Scan for the cell matching the given text and deliver its [x, y] coordinate at center. 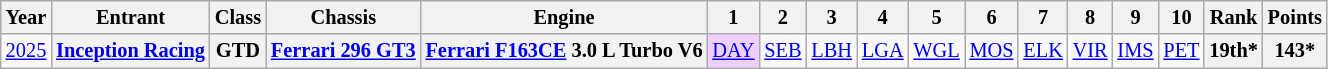
WGL [936, 51]
5 [936, 17]
9 [1136, 17]
Rank [1233, 17]
Ferrari 296 GT3 [344, 51]
Ferrari F163CE 3.0 L Turbo V6 [564, 51]
Chassis [344, 17]
Class [238, 17]
2 [782, 17]
Points [1295, 17]
19th* [1233, 51]
143* [1295, 51]
SEB [782, 51]
DAY [733, 51]
VIR [1090, 51]
8 [1090, 17]
10 [1181, 17]
Entrant [130, 17]
GTD [238, 51]
PET [1181, 51]
LBH [831, 51]
7 [1042, 17]
ELK [1042, 51]
4 [883, 17]
Year [26, 17]
3 [831, 17]
IMS [1136, 51]
2025 [26, 51]
1 [733, 17]
Engine [564, 17]
6 [992, 17]
Inception Racing [130, 51]
MOS [992, 51]
LGA [883, 51]
